From the cell containing the given text, extract its center point as [X, Y] coordinate. 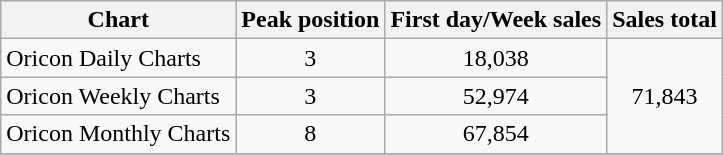
8 [310, 134]
67,854 [496, 134]
Oricon Weekly Charts [118, 96]
Oricon Monthly Charts [118, 134]
Sales total [665, 20]
Peak position [310, 20]
First day/Week sales [496, 20]
52,974 [496, 96]
Oricon Daily Charts [118, 58]
18,038 [496, 58]
Chart [118, 20]
71,843 [665, 96]
